Determine the [x, y] coordinate at the center of the cell enclosing the given text.  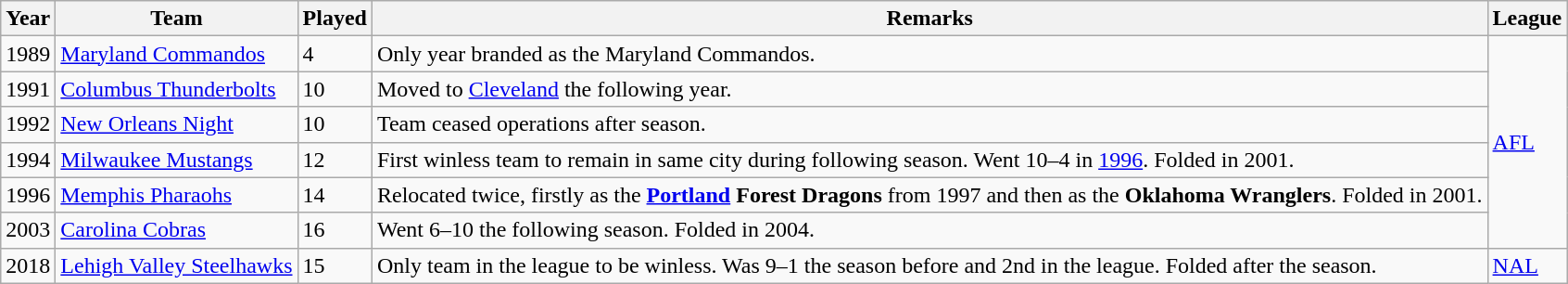
1994 [28, 160]
Maryland Commandos [176, 54]
1996 [28, 195]
Played [335, 19]
1991 [28, 89]
NAL [1527, 265]
Only year branded as the Maryland Commandos. [929, 54]
AFL [1527, 142]
2018 [28, 265]
1992 [28, 124]
Moved to Cleveland the following year. [929, 89]
Team ceased operations after season. [929, 124]
4 [335, 54]
First winless team to remain in same city during following season. Went 10–4 in 1996. Folded in 2001. [929, 160]
Milwaukee Mustangs [176, 160]
Lehigh Valley Steelhawks [176, 265]
14 [335, 195]
Columbus Thunderbolts [176, 89]
Team [176, 19]
16 [335, 230]
2003 [28, 230]
15 [335, 265]
Only team in the league to be winless. Was 9–1 the season before and 2nd in the league. Folded after the season. [929, 265]
Year [28, 19]
Relocated twice, firstly as the Portland Forest Dragons from 1997 and then as the Oklahoma Wranglers. Folded in 2001. [929, 195]
New Orleans Night [176, 124]
12 [335, 160]
Went 6–10 the following season. Folded in 2004. [929, 230]
Carolina Cobras [176, 230]
Memphis Pharaohs [176, 195]
Remarks [929, 19]
League [1527, 19]
1989 [28, 54]
